Return the (X, Y) coordinate for the center point of the cell that contains the specified text.  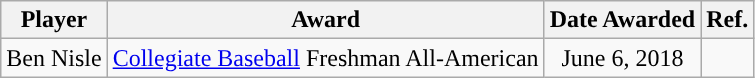
June 6, 2018 (622, 58)
Ref. (728, 20)
Date Awarded (622, 20)
Award (326, 20)
Player (54, 20)
Ben Nisle (54, 58)
Collegiate Baseball Freshman All-American (326, 58)
